Pinpoint the cell where the given text exists, returning its [X, Y] midpoint coordinate. 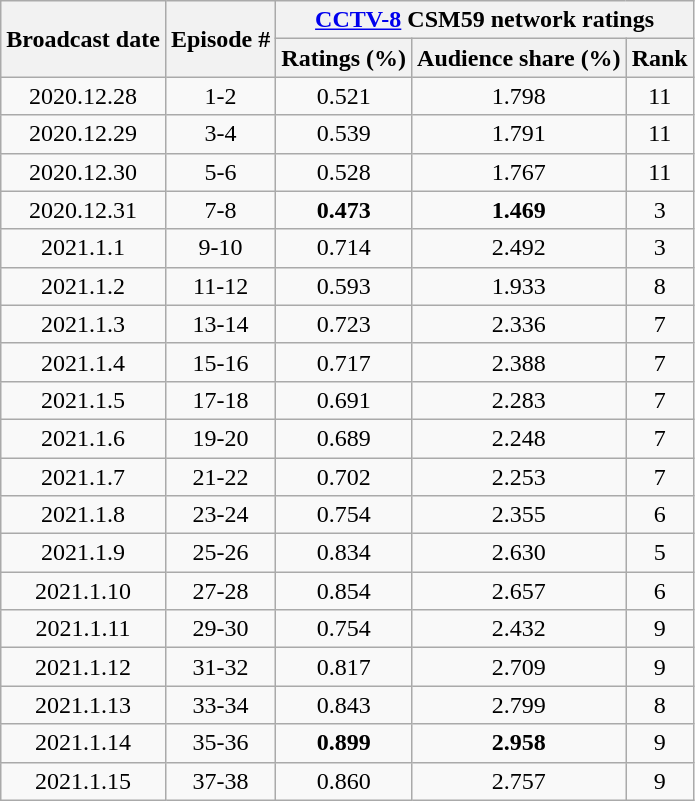
33-34 [220, 705]
2021.1.8 [84, 515]
0.689 [344, 438]
2.799 [520, 705]
37-38 [220, 781]
0.843 [344, 705]
2021.1.15 [84, 781]
2021.1.3 [84, 324]
7-8 [220, 210]
1.767 [520, 172]
0.860 [344, 781]
1-2 [220, 96]
Broadcast date [84, 39]
Ratings (%) [344, 58]
2.958 [520, 743]
Audience share (%) [520, 58]
0.593 [344, 286]
0.702 [344, 477]
2021.1.11 [84, 629]
29-30 [220, 629]
17-18 [220, 400]
31-32 [220, 667]
0.817 [344, 667]
2020.12.30 [84, 172]
27-28 [220, 591]
2021.1.5 [84, 400]
0.691 [344, 400]
2.248 [520, 438]
2.432 [520, 629]
2.630 [520, 553]
11-12 [220, 286]
Rank [660, 58]
0.528 [344, 172]
2.757 [520, 781]
2.492 [520, 248]
21-22 [220, 477]
2.355 [520, 515]
2020.12.31 [84, 210]
0.854 [344, 591]
2021.1.14 [84, 743]
0.539 [344, 134]
2021.1.7 [84, 477]
2021.1.9 [84, 553]
0.723 [344, 324]
2020.12.28 [84, 96]
25-26 [220, 553]
0.899 [344, 743]
2020.12.29 [84, 134]
5-6 [220, 172]
2.336 [520, 324]
2.709 [520, 667]
13-14 [220, 324]
2021.1.13 [84, 705]
23-24 [220, 515]
0.521 [344, 96]
2.388 [520, 362]
5 [660, 553]
1.469 [520, 210]
2021.1.2 [84, 286]
1.933 [520, 286]
2021.1.10 [84, 591]
2021.1.4 [84, 362]
2.253 [520, 477]
CCTV-8 CSM59 network ratings [484, 20]
2021.1.6 [84, 438]
3-4 [220, 134]
1.791 [520, 134]
Episode # [220, 39]
15-16 [220, 362]
35-36 [220, 743]
0.717 [344, 362]
19-20 [220, 438]
2.657 [520, 591]
2021.1.1 [84, 248]
9-10 [220, 248]
1.798 [520, 96]
0.473 [344, 210]
2021.1.12 [84, 667]
0.714 [344, 248]
2.283 [520, 400]
0.834 [344, 553]
